From the cell containing the given text, extract its center point as [X, Y] coordinate. 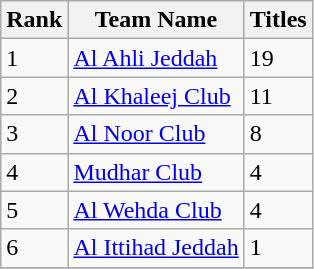
Mudhar Club [156, 172]
2 [34, 96]
8 [278, 134]
Titles [278, 20]
Al Ahli Jeddah [156, 58]
3 [34, 134]
Al Ittihad Jeddah [156, 248]
19 [278, 58]
5 [34, 210]
Rank [34, 20]
Al Noor Club [156, 134]
Al Wehda Club [156, 210]
Team Name [156, 20]
11 [278, 96]
Al Khaleej Club [156, 96]
6 [34, 248]
